Scan for the cell matching the given text and deliver its (x, y) coordinate at center. 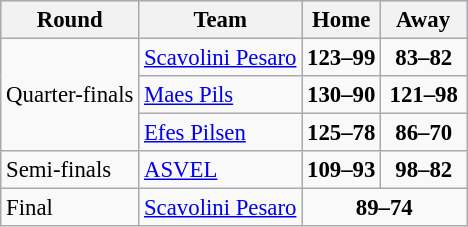
86–70 (424, 133)
125–78 (342, 133)
Team (220, 20)
ASVEL (220, 170)
123–99 (342, 58)
Efes Pilsen (220, 133)
Maes Pils (220, 95)
89–74 (384, 208)
83–82 (424, 58)
Away (424, 20)
Quarter-finals (70, 96)
Semi-finals (70, 170)
109–93 (342, 170)
Home (342, 20)
130–90 (342, 95)
Round (70, 20)
98–82 (424, 170)
Final (70, 208)
121–98 (424, 95)
